Return (X, Y) of the center of cell containing provided text 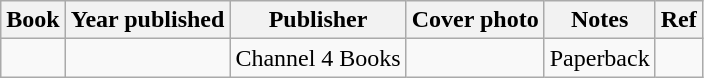
Year published (148, 20)
Cover photo (475, 20)
Book (33, 20)
Publisher (318, 20)
Ref (678, 20)
Paperback (600, 58)
Notes (600, 20)
Channel 4 Books (318, 58)
